Scan for the cell matching the given text and deliver its [X, Y] coordinate at center. 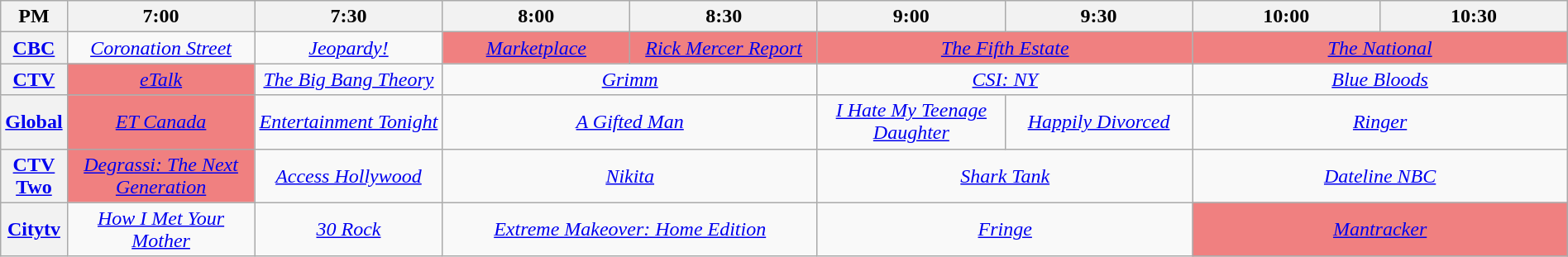
I Hate My Teenage Daughter [911, 122]
8:30 [724, 17]
Jeopardy! [349, 48]
Entertainment Tonight [349, 122]
The National [1379, 48]
10:30 [1474, 17]
30 Rock [349, 230]
Access Hollywood [349, 175]
Nikita [630, 175]
9:30 [1098, 17]
CTV [34, 79]
How I Met Your Mother [160, 230]
CSI: NY [1004, 79]
9:00 [911, 17]
PM [34, 17]
CBC [34, 48]
The Fifth Estate [1004, 48]
7:30 [349, 17]
ET Canada [160, 122]
Coronation Street [160, 48]
7:00 [160, 17]
Fringe [1004, 230]
Extreme Makeover: Home Edition [630, 230]
Blue Bloods [1379, 79]
8:00 [536, 17]
Mantracker [1379, 230]
A Gifted Man [630, 122]
Citytv [34, 230]
10:00 [1287, 17]
Ringer [1379, 122]
CTV Two [34, 175]
Marketplace [536, 48]
eTalk [160, 79]
Rick Mercer Report [724, 48]
Shark Tank [1004, 175]
Dateline NBC [1379, 175]
Global [34, 122]
Degrassi: The Next Generation [160, 175]
The Big Bang Theory [349, 79]
Happily Divorced [1098, 122]
Grimm [630, 79]
